Find where the given text appears and provide that cell's center as (X, Y) coordinate. 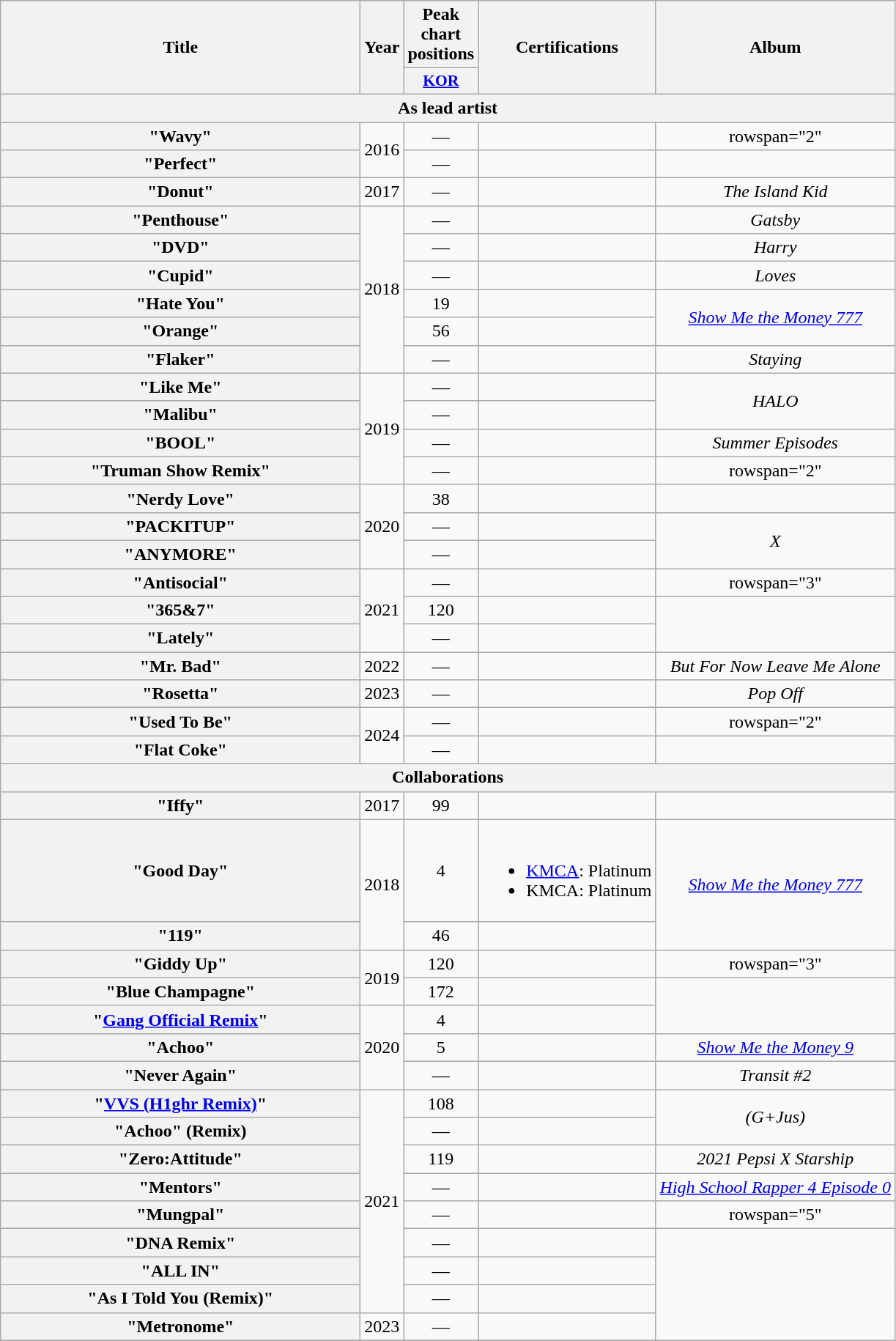
KMCA: Platinum KMCA: Platinum (567, 871)
Title (180, 48)
"Achoo" (Remix) (180, 1131)
"DVD" (180, 248)
Show Me the Money 9 (775, 1047)
Collaborations (448, 777)
"Donut" (180, 192)
46 (441, 936)
119 (441, 1159)
"Malibu" (180, 415)
Certifications (567, 48)
"Like Me" (180, 387)
"Truman Show Remix" (180, 470)
2024 (382, 736)
Album (775, 48)
"Wavy" (180, 136)
"Used To Be" (180, 722)
"119" (180, 936)
108 (441, 1103)
X (775, 540)
"Perfect" (180, 164)
The Island Kid (775, 192)
"PACKITUP" (180, 526)
"As I Told You (Remix)" (180, 1298)
(G+Jus) (775, 1117)
High School Rapper 4 Episode 0 (775, 1187)
"Iffy" (180, 805)
"365&7" (180, 610)
Summer Episodes (775, 443)
"Mr. Bad" (180, 666)
Year (382, 48)
"Never Again" (180, 1075)
Gatsby (775, 220)
"Rosetta" (180, 694)
5 (441, 1047)
38 (441, 498)
"Antisocial" (180, 583)
"Orange" (180, 331)
2016 (382, 149)
As lead artist (448, 108)
"Lately" (180, 638)
"Hate You" (180, 303)
172 (441, 991)
19 (441, 303)
Staying (775, 359)
"Good Day" (180, 871)
"ALL IN" (180, 1271)
"Nerdy Love" (180, 498)
"Flat Coke" (180, 750)
99 (441, 805)
Loves (775, 276)
"Mungpal" (180, 1215)
Pop Off (775, 694)
"Penthouse" (180, 220)
"ANYMORE" (180, 554)
rowspan="5" (775, 1215)
But For Now Leave Me Alone (775, 666)
56 (441, 331)
"Blue Champagne" (180, 991)
"DNA Remix" (180, 1243)
"Cupid" (180, 276)
"Zero:Attitude" (180, 1159)
"Gang Official Remix" (180, 1019)
2021 Pepsi X Starship (775, 1159)
Transit #2 (775, 1075)
"Metronome" (180, 1326)
Harry (775, 248)
"Flaker" (180, 359)
"VVS (H1ghr Remix)" (180, 1103)
"Giddy Up" (180, 964)
KOR (441, 81)
HALO (775, 401)
"Achoo" (180, 1047)
"BOOL" (180, 443)
"Mentors" (180, 1187)
Peak chart positions (441, 34)
2022 (382, 666)
